Locate the cell with the specified text and output its (X, Y) center coordinate. 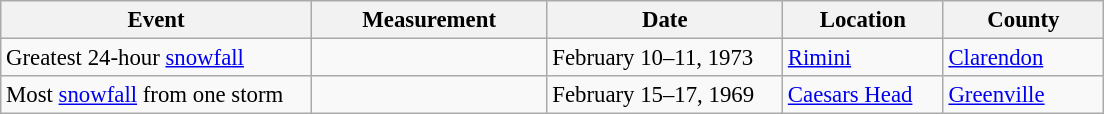
Event (156, 20)
Greatest 24-hour snowfall (156, 58)
Clarendon (1024, 58)
Most snowfall from one storm (156, 95)
County (1024, 20)
Date (665, 20)
Caesars Head (864, 95)
Greenville (1024, 95)
Measurement (429, 20)
February 10–11, 1973 (665, 58)
Location (864, 20)
February 15–17, 1969 (665, 95)
Rimini (864, 58)
